Provide the (x, y) coordinate of the cell's center where the given text is located.  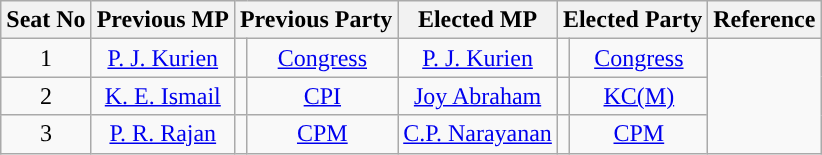
3 (46, 134)
Reference (764, 20)
1 (46, 58)
CPI (322, 96)
K. E. Ismail (162, 96)
P. R. Rajan (162, 134)
Previous MP (162, 20)
Joy Abraham (478, 96)
2 (46, 96)
C.P. Narayanan (478, 134)
KC(M) (639, 96)
Seat No (46, 20)
Elected Party (632, 20)
Elected MP (478, 20)
Previous Party (316, 20)
